From the cell containing the given text, extract its center point as (x, y) coordinate. 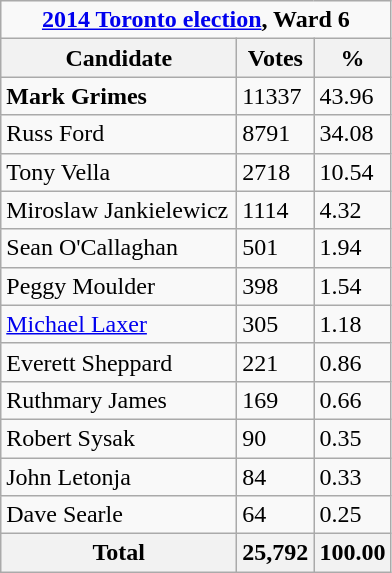
64 (276, 515)
398 (276, 286)
0.33 (352, 477)
Miroslaw Jankielewicz (119, 210)
84 (276, 477)
Robert Sysak (119, 438)
0.35 (352, 438)
4.32 (352, 210)
221 (276, 362)
Sean O'Callaghan (119, 248)
0.86 (352, 362)
Michael Laxer (119, 324)
Votes (276, 58)
1114 (276, 210)
Ruthmary James (119, 400)
11337 (276, 96)
Tony Vella (119, 172)
0.25 (352, 515)
% (352, 58)
501 (276, 248)
169 (276, 400)
10.54 (352, 172)
Total (119, 553)
1.54 (352, 286)
305 (276, 324)
1.94 (352, 248)
Peggy Moulder (119, 286)
43.96 (352, 96)
Mark Grimes (119, 96)
2718 (276, 172)
90 (276, 438)
100.00 (352, 553)
Candidate (119, 58)
0.66 (352, 400)
34.08 (352, 134)
John Letonja (119, 477)
8791 (276, 134)
2014 Toronto election, Ward 6 (196, 20)
Dave Searle (119, 515)
Russ Ford (119, 134)
1.18 (352, 324)
Everett Sheppard (119, 362)
25,792 (276, 553)
